Capture the cell that displays the provided text and extract its [x, y] central coordinate. 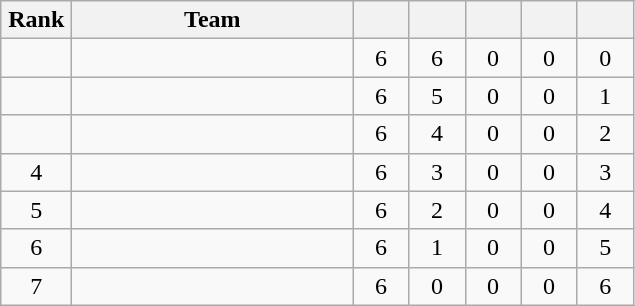
Team [212, 20]
7 [36, 286]
Rank [36, 20]
